Output the [X, Y] coordinate of the center of the cell containing the given text.  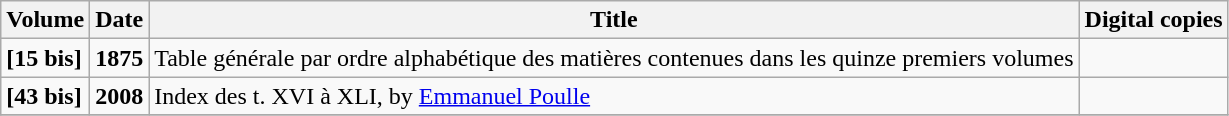
Digital copies [1154, 20]
1875 [120, 58]
2008 [120, 96]
Index des t. XVI à XLI, by Emmanuel Poulle [614, 96]
Date [120, 20]
Table générale par ordre alphabétique des matières contenues dans les quinze premiers volumes [614, 58]
Title [614, 20]
[43 bis] [46, 96]
Volume [46, 20]
[15 bis] [46, 58]
